Determine the [x, y] coordinate at the center of the cell enclosing the given text.  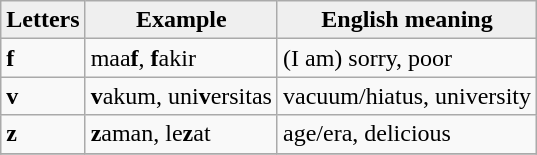
English meaning [406, 20]
v [43, 96]
z [43, 134]
vacuum/hiatus, university [406, 96]
(I am) sorry, poor [406, 58]
age/era, delicious [406, 134]
Example [181, 20]
vakum, universitas [181, 96]
f [43, 58]
maaf, fakir [181, 58]
zaman, lezat [181, 134]
Letters [43, 20]
